Capture the cell that displays the provided text and extract its (X, Y) central coordinate. 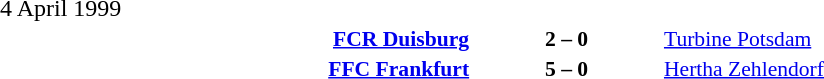
2 – 0 (566, 38)
